Return (x, y) of the center of cell containing provided text 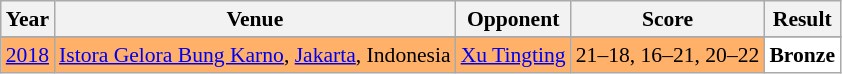
Venue (255, 19)
Year (28, 19)
2018 (28, 55)
Result (802, 19)
Score (668, 19)
Bronze (802, 55)
Xu Tingting (514, 55)
21–18, 16–21, 20–22 (668, 55)
Istora Gelora Bung Karno, Jakarta, Indonesia (255, 55)
Opponent (514, 19)
